Determine the (x, y) coordinate at the center of the cell enclosing the given text.  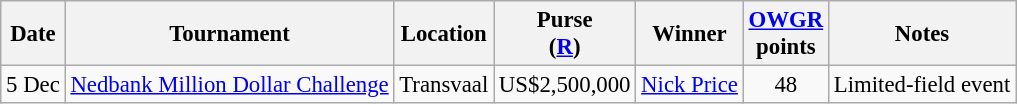
OWGRpoints (786, 34)
Tournament (230, 34)
Winner (690, 34)
Transvaal (444, 85)
Location (444, 34)
Purse(R) (565, 34)
Limited-field event (922, 85)
5 Dec (33, 85)
Nick Price (690, 85)
Date (33, 34)
48 (786, 85)
Nedbank Million Dollar Challenge (230, 85)
Notes (922, 34)
US$2,500,000 (565, 85)
